Output the [X, Y] coordinate of the center of the cell containing the given text.  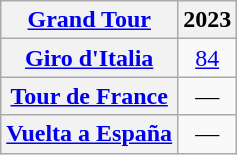
Grand Tour [90, 20]
2023 [208, 20]
84 [208, 58]
Vuelta a España [90, 134]
Giro d'Italia [90, 58]
Tour de France [90, 96]
